Provide the [x, y] coordinate of the cell's center where the given text is located.  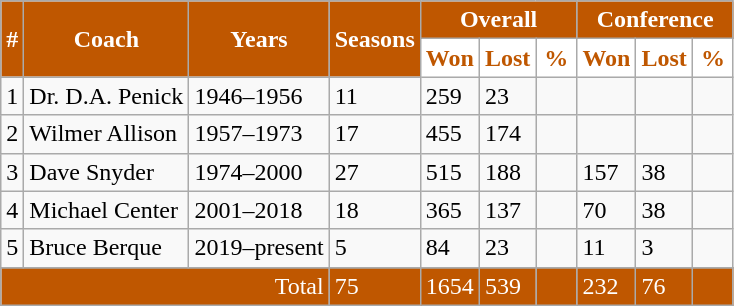
1946–1956 [259, 96]
Wilmer Allison [106, 134]
2 [12, 134]
137 [507, 210]
17 [374, 134]
76 [664, 286]
Dave Snyder [106, 172]
75 [374, 286]
1957–1973 [259, 134]
232 [606, 286]
2001–2018 [259, 210]
539 [507, 286]
Years [259, 39]
Seasons [374, 39]
70 [606, 210]
455 [450, 134]
365 [450, 210]
188 [507, 172]
# [12, 39]
27 [374, 172]
Dr. D.A. Penick [106, 96]
Conference [656, 20]
259 [450, 96]
1974–2000 [259, 172]
174 [507, 134]
1 [12, 96]
Bruce Berque [106, 248]
1654 [450, 286]
Total [165, 286]
Overall [498, 20]
157 [606, 172]
18 [374, 210]
84 [450, 248]
Coach [106, 39]
2019–present [259, 248]
Michael Center [106, 210]
4 [12, 210]
515 [450, 172]
